Identify which cell holds the provided text, then report its [x, y] central coordinate. 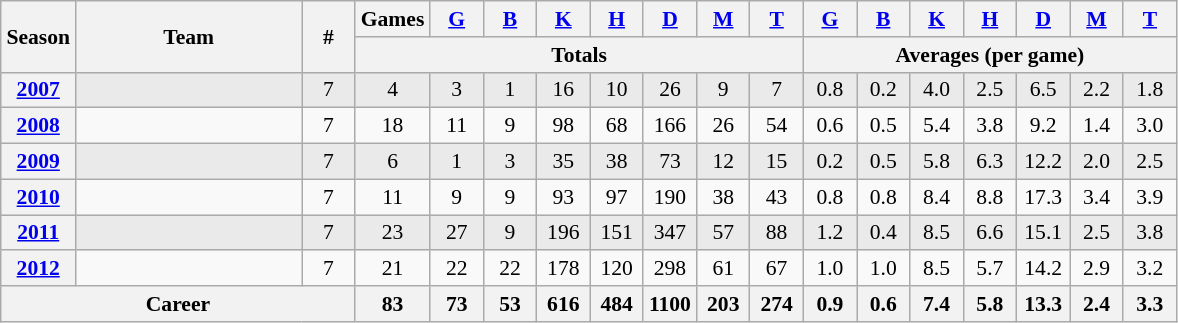
83 [392, 304]
0.9 [830, 304]
21 [392, 269]
54 [776, 126]
35 [564, 162]
1.2 [830, 233]
120 [616, 269]
1.8 [1150, 90]
2009 [38, 162]
88 [776, 233]
2.2 [1096, 90]
15 [776, 162]
Career [178, 304]
5.7 [990, 269]
97 [616, 197]
3.0 [1150, 126]
17.3 [1044, 197]
151 [616, 233]
3.2 [1150, 269]
5.4 [936, 126]
13.3 [1044, 304]
3.9 [1150, 197]
53 [510, 304]
0.4 [884, 233]
2012 [38, 269]
274 [776, 304]
15.1 [1044, 233]
8.8 [990, 197]
12.2 [1044, 162]
1100 [670, 304]
3.3 [1150, 304]
196 [564, 233]
18 [392, 126]
3.4 [1096, 197]
190 [670, 197]
6.6 [990, 233]
27 [456, 233]
4.0 [936, 90]
# [328, 36]
12 [724, 162]
2.9 [1096, 269]
Team [189, 36]
68 [616, 126]
6.5 [1044, 90]
98 [564, 126]
2008 [38, 126]
4 [392, 90]
93 [564, 197]
2.0 [1096, 162]
616 [564, 304]
Averages (per game) [990, 55]
43 [776, 197]
166 [670, 126]
14.2 [1044, 269]
16 [564, 90]
Season [38, 36]
61 [724, 269]
347 [670, 233]
8.4 [936, 197]
57 [724, 233]
6 [392, 162]
10 [616, 90]
1.4 [1096, 126]
Games [392, 19]
7.4 [936, 304]
203 [724, 304]
9.2 [1044, 126]
67 [776, 269]
2.4 [1096, 304]
298 [670, 269]
2010 [38, 197]
2007 [38, 90]
178 [564, 269]
23 [392, 233]
Totals [579, 55]
484 [616, 304]
6.3 [990, 162]
2011 [38, 233]
